Find where the given text appears and provide that cell's center as [x, y] coordinate. 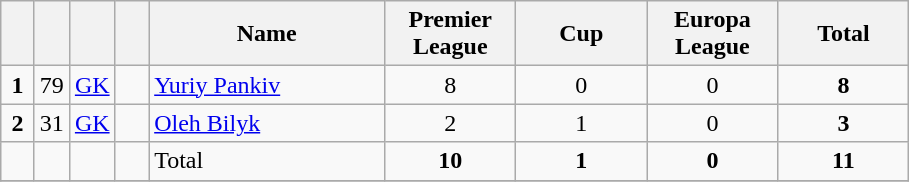
79 [52, 85]
Premier League [450, 34]
Europa League [712, 34]
11 [844, 161]
10 [450, 161]
3 [844, 123]
Cup [582, 34]
Oleh Bilyk [267, 123]
Name [267, 34]
31 [52, 123]
Yuriy Pankiv [267, 85]
